From the cell containing the given text, extract its center point as [X, Y] coordinate. 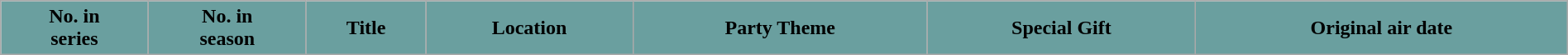
No. inseason [227, 28]
No. inseries [74, 28]
Party Theme [780, 28]
Title [366, 28]
Original air date [1382, 28]
Location [529, 28]
Special Gift [1061, 28]
